Detect which cell encompasses the target text, then output its [X, Y] center coordinate. 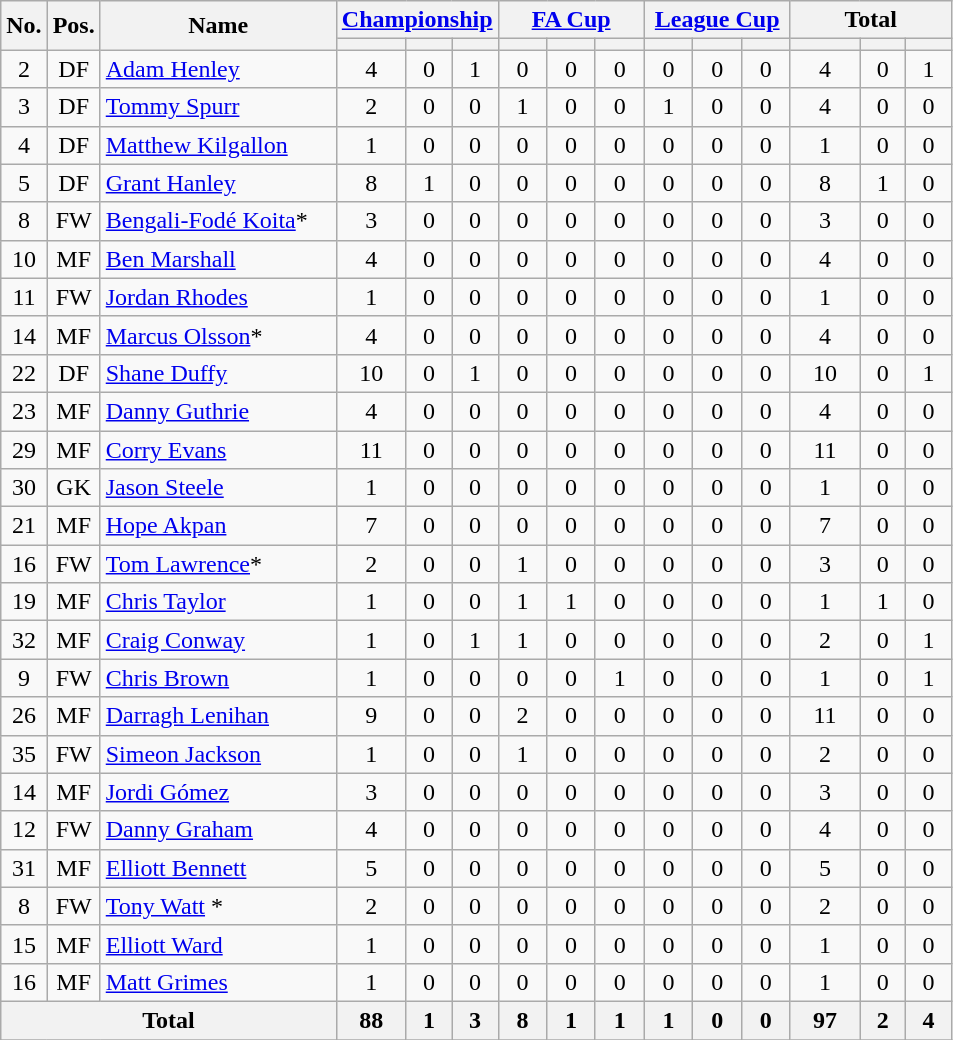
Grant Hanley [218, 183]
35 [24, 754]
19 [24, 602]
Jordan Rhodes [218, 297]
Matthew Kilgallon [218, 145]
Elliott Ward [218, 944]
Jason Steele [218, 488]
30 [24, 488]
Shane Duffy [218, 373]
Tommy Spurr [218, 107]
Hope Akpan [218, 526]
26 [24, 716]
23 [24, 411]
Chris Taylor [218, 602]
Elliott Bennett [218, 868]
FA Cup [571, 20]
88 [371, 1020]
97 [825, 1020]
32 [24, 640]
League Cup [717, 20]
Name [218, 26]
Corry Evans [218, 449]
Marcus Olsson* [218, 335]
31 [24, 868]
Craig Conway [218, 640]
Championship [417, 20]
Pos. [74, 26]
15 [24, 944]
12 [24, 830]
No. [24, 26]
29 [24, 449]
Ben Marshall [218, 259]
Jordi Gómez [218, 792]
Simeon Jackson [218, 754]
Adam Henley [218, 69]
Chris Brown [218, 678]
Tony Watt * [218, 906]
Tom Lawrence* [218, 564]
22 [24, 373]
21 [24, 526]
GK [74, 488]
Bengali-Fodé Koita* [218, 221]
Matt Grimes [218, 982]
Danny Graham [218, 830]
Darragh Lenihan [218, 716]
Danny Guthrie [218, 411]
